For the text-containing cell, return its midpoint in (x, y) coordinate format. 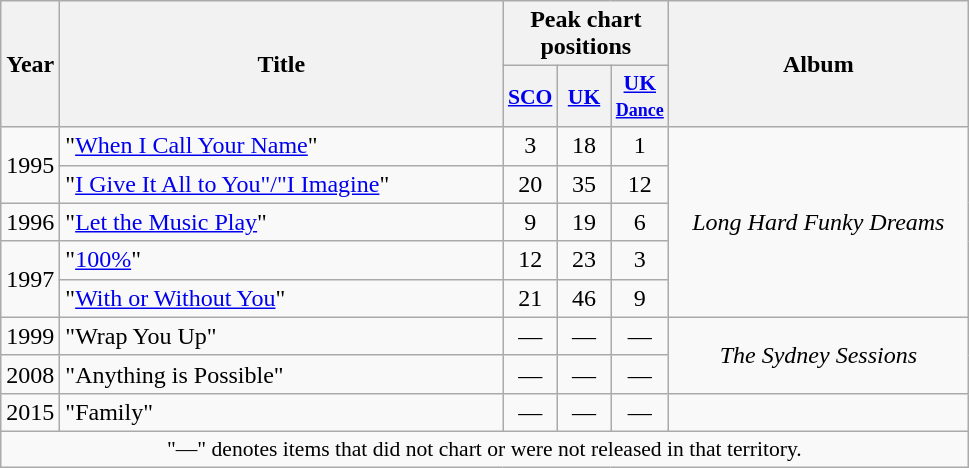
1 (640, 146)
"With or Without You" (282, 298)
18 (584, 146)
1996 (30, 222)
"Wrap You Up" (282, 336)
UK (584, 96)
21 (530, 298)
"I Give It All to You"/"I Imagine" (282, 184)
"100%" (282, 260)
2015 (30, 412)
"Family" (282, 412)
2008 (30, 374)
1995 (30, 165)
19 (584, 222)
Album (818, 64)
"When I Call Your Name" (282, 146)
The Sydney Sessions (818, 355)
Peak chart positions (586, 34)
35 (584, 184)
20 (530, 184)
"—" denotes items that did not chart or were not released in that territory. (484, 449)
Year (30, 64)
23 (584, 260)
"Let the Music Play" (282, 222)
46 (584, 298)
1997 (30, 279)
Long Hard Funky Dreams (818, 222)
Title (282, 64)
"Anything is Possible" (282, 374)
SCO (530, 96)
1999 (30, 336)
UKDance (640, 96)
6 (640, 222)
